Return the (X, Y) coordinate for the center point of the cell that contains the specified text.  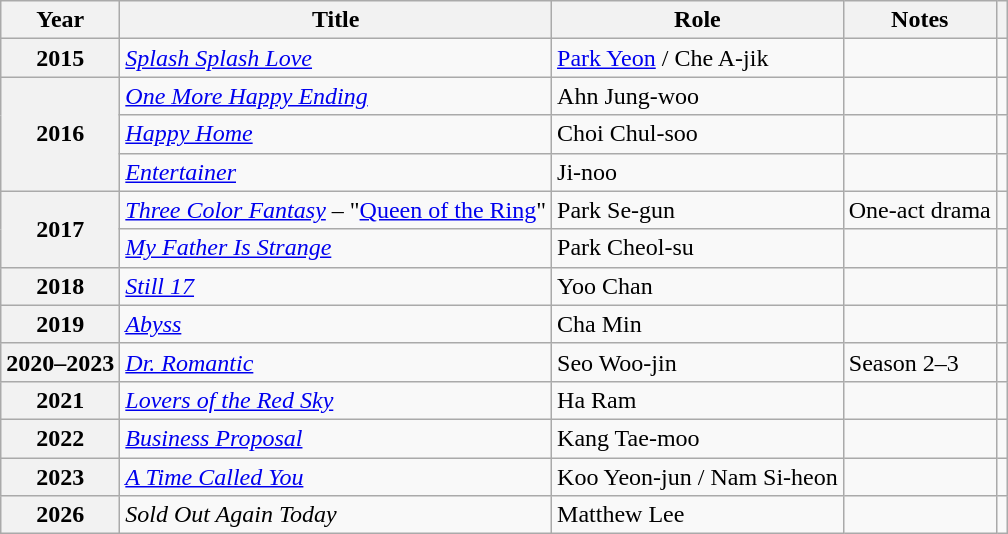
Business Proposal (336, 438)
Matthew Lee (698, 515)
2022 (60, 438)
Year (60, 20)
Splash Splash Love (336, 58)
Dr. Romantic (336, 362)
Ha Ram (698, 400)
Three Color Fantasy – "Queen of the Ring" (336, 210)
Seo Woo-jin (698, 362)
My Father Is Strange (336, 248)
2023 (60, 477)
Lovers of the Red Sky (336, 400)
Ji-noo (698, 172)
Happy Home (336, 134)
2020–2023 (60, 362)
Abyss (336, 324)
Choi Chul-soo (698, 134)
Season 2–3 (920, 362)
Entertainer (336, 172)
2018 (60, 286)
Yoo Chan (698, 286)
2015 (60, 58)
2026 (60, 515)
2016 (60, 134)
2019 (60, 324)
Still 17 (336, 286)
Park Cheol-su (698, 248)
Notes (920, 20)
A Time Called You (336, 477)
Role (698, 20)
Cha Min (698, 324)
Park Yeon / Che A-jik (698, 58)
Ahn Jung-woo (698, 96)
Kang Tae-moo (698, 438)
Sold Out Again Today (336, 515)
One-act drama (920, 210)
2017 (60, 229)
Koo Yeon-jun / Nam Si-heon (698, 477)
One More Happy Ending (336, 96)
Title (336, 20)
Park Se-gun (698, 210)
2021 (60, 400)
